For the text-containing cell, return its midpoint in (X, Y) coordinate format. 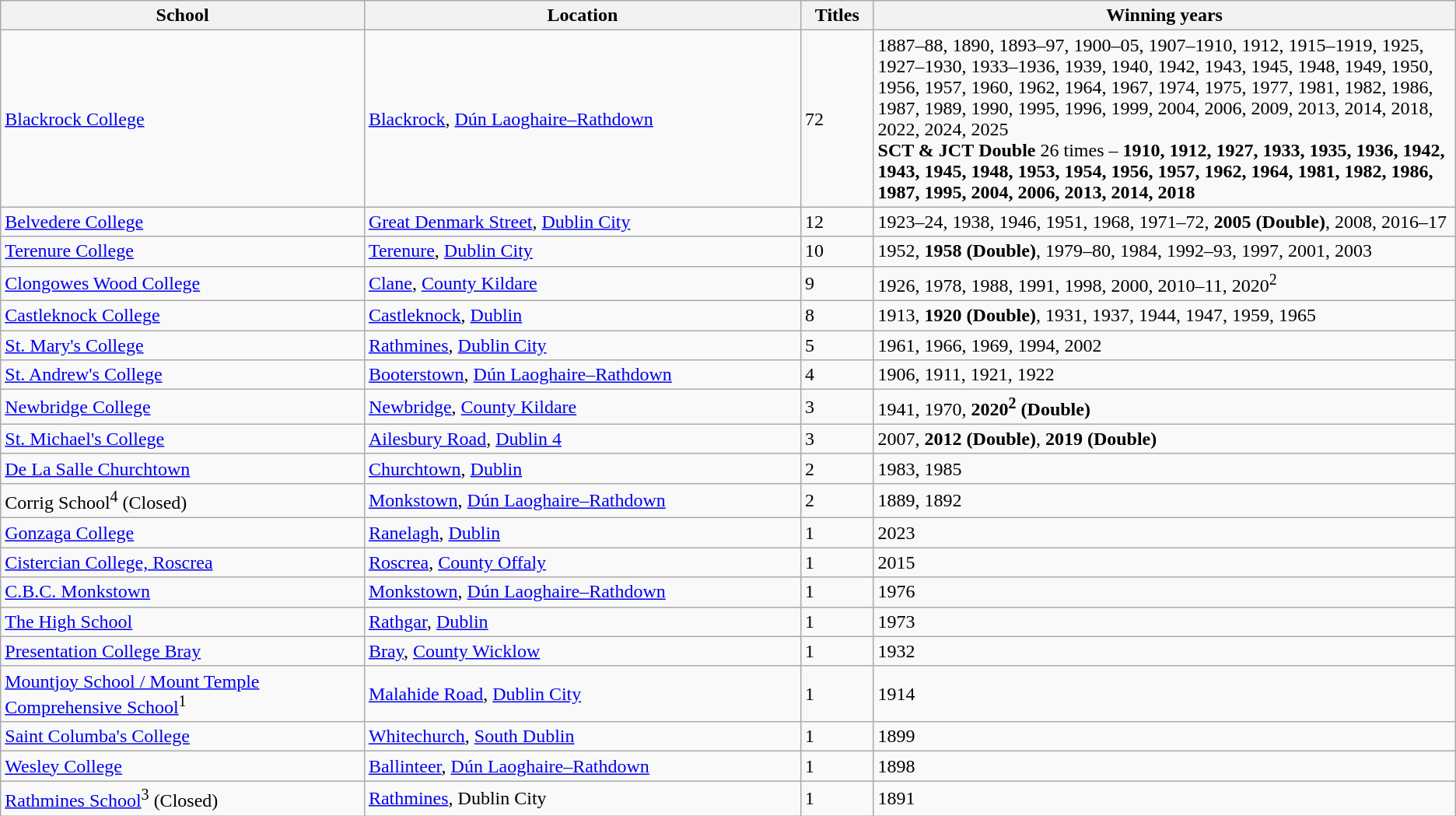
Rathgar, Dublin (582, 622)
8 (838, 316)
Mountjoy School / Mount Temple Comprehensive School1 (183, 694)
Gonzaga College (183, 533)
1914 (1164, 694)
C.B.C. Monkstown (183, 592)
Ranelagh, Dublin (582, 533)
Saint Columba's College (183, 737)
Bray, County Wicklow (582, 651)
Newbridge College (183, 408)
Winning years (1164, 16)
Clane, County Kildare (582, 283)
5 (838, 345)
Rathmines School3 (Closed) (183, 798)
Cistercian College, Roscrea (183, 562)
72 (838, 118)
10 (838, 251)
1891 (1164, 798)
1961, 1966, 1969, 1994, 2002 (1164, 345)
Churchtown, Dublin (582, 468)
Blackrock College (183, 118)
2023 (1164, 533)
Malahide Road, Dublin City (582, 694)
12 (838, 222)
1983, 1985 (1164, 468)
2007, 2012 (Double), 2019 (Double) (1164, 439)
1952, 1958 (Double), 1979–80, 1984, 1992–93, 1997, 2001, 2003 (1164, 251)
Titles (838, 16)
Terenure College (183, 251)
9 (838, 283)
Roscrea, County Offaly (582, 562)
De La Salle Churchtown (183, 468)
Wesley College (183, 766)
Great Denmark Street, Dublin City (582, 222)
St. Mary's College (183, 345)
Ailesbury Road, Dublin 4 (582, 439)
Whitechurch, South Dublin (582, 737)
Castleknock, Dublin (582, 316)
Booterstown, Dún Laoghaire–Rathdown (582, 375)
School (183, 16)
Clongowes Wood College (183, 283)
1899 (1164, 737)
Terenure, Dublin City (582, 251)
Location (582, 16)
Belvedere College (183, 222)
1923–24, 1938, 1946, 1951, 1968, 1971–72, 2005 (Double), 2008, 2016–17 (1164, 222)
Newbridge, County Kildare (582, 408)
1906, 1911, 1921, 1922 (1164, 375)
1932 (1164, 651)
1913, 1920 (Double), 1931, 1937, 1944, 1947, 1959, 1965 (1164, 316)
1889, 1892 (1164, 501)
1926, 1978, 1988, 1991, 1998, 2000, 2010–11, 20202 (1164, 283)
The High School (183, 622)
Castleknock College (183, 316)
1976 (1164, 592)
1973 (1164, 622)
St. Andrew's College (183, 375)
St. Michael's College (183, 439)
Corrig School4 (Closed) (183, 501)
2015 (1164, 562)
4 (838, 375)
Presentation College Bray (183, 651)
1941, 1970, 20202 (Double) (1164, 408)
1898 (1164, 766)
Blackrock, Dún Laoghaire–Rathdown (582, 118)
Ballinteer, Dún Laoghaire–Rathdown (582, 766)
